Find where the given text appears and provide that cell's center as [X, Y] coordinate. 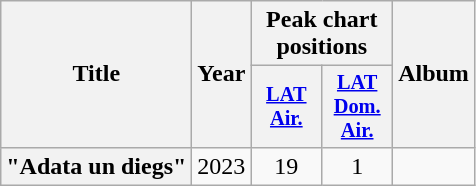
LATDom.Air. [358, 107]
Year [222, 74]
Title [96, 74]
Album [434, 74]
Peak chart positions [322, 34]
LATAir. [286, 107]
2023 [222, 166]
1 [358, 166]
"Adata un diegs" [96, 166]
19 [286, 166]
